Capture the cell that displays the provided text and extract its (x, y) central coordinate. 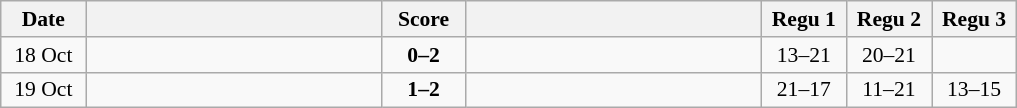
21–17 (804, 90)
13–21 (804, 55)
1–2 (424, 90)
Regu 1 (804, 19)
19 Oct (44, 90)
13–15 (974, 90)
0–2 (424, 55)
Regu 3 (974, 19)
Date (44, 19)
Regu 2 (888, 19)
Score (424, 19)
11–21 (888, 90)
20–21 (888, 55)
18 Oct (44, 55)
